Find where the given text appears and provide that cell's center as (X, Y) coordinate. 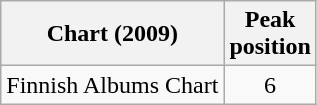
Peakposition (270, 34)
6 (270, 85)
Finnish Albums Chart (112, 85)
Chart (2009) (112, 34)
